Identify which cell holds the provided text, then report its [X, Y] central coordinate. 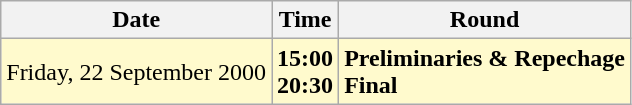
Time [306, 20]
Date [136, 20]
15:0020:30 [306, 72]
Round [485, 20]
Preliminaries & RepechageFinal [485, 72]
Friday, 22 September 2000 [136, 72]
